Locate the cell with the specified text and output its [x, y] center coordinate. 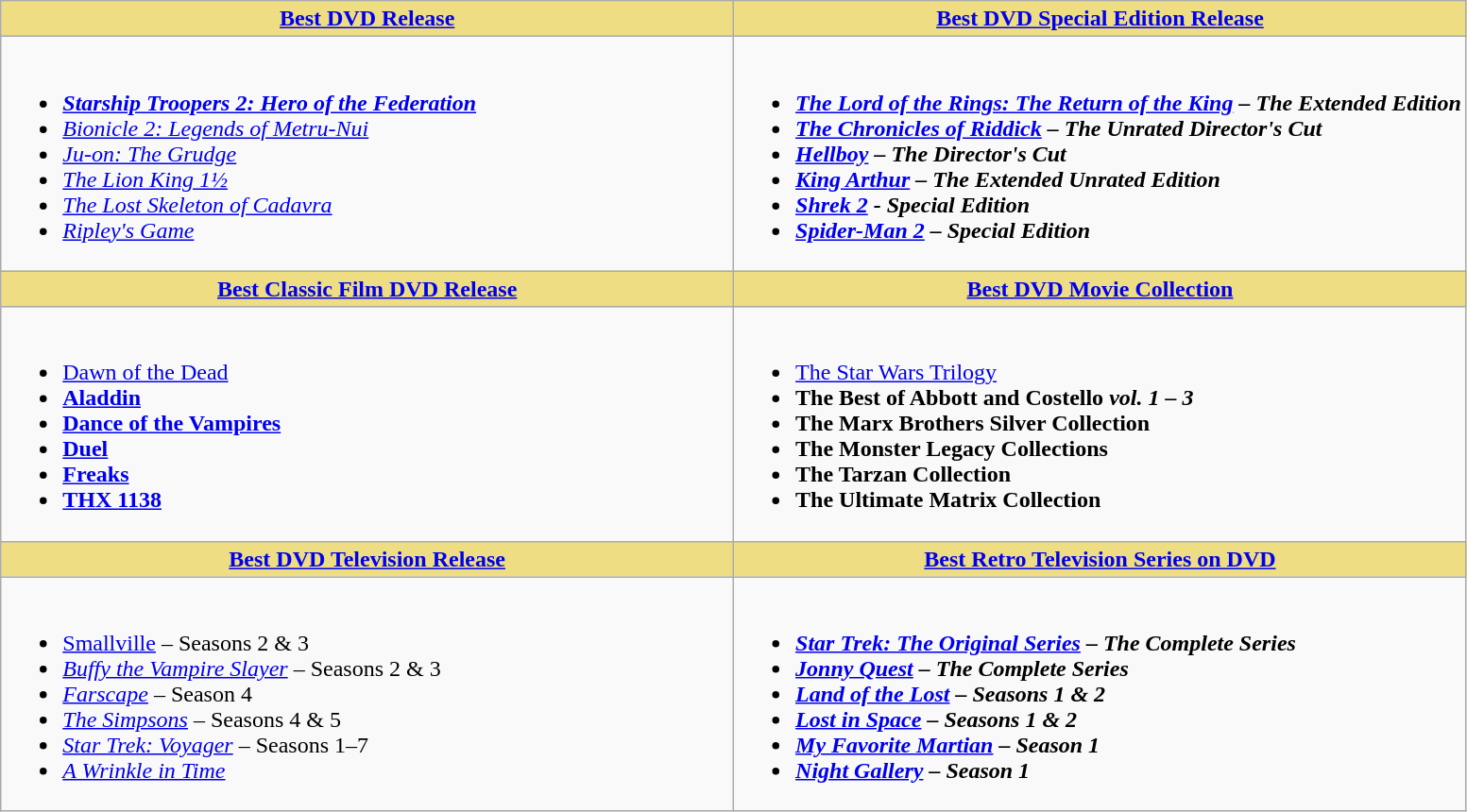
Best DVD Movie Collection [1100, 289]
Best Classic Film DVD Release [367, 289]
Starship Troopers 2: Hero of the FederationBionicle 2: Legends of Metru-NuiJu-on: The GrudgeThe Lion King 1½The Lost Skeleton of CadavraRipley's Game [367, 154]
Best DVD Television Release [367, 559]
Best DVD Special Edition Release [1100, 19]
Dawn of the DeadAladdinDance of the VampiresDuelFreaksTHX 1138 [367, 424]
Best Retro Television Series on DVD [1100, 559]
Best DVD Release [367, 19]
